Find where the given text appears and provide that cell's center as [X, Y] coordinate. 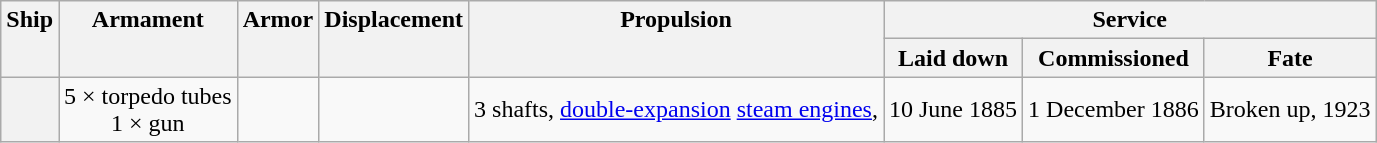
Commissioned [1114, 58]
Armament [148, 39]
Propulsion [676, 39]
1 December 1886 [1114, 110]
Armor [278, 39]
Fate [1290, 58]
5 × torpedo tubes1 × gun [148, 110]
3 shafts, double-expansion steam engines, [676, 110]
Service [1130, 20]
Broken up, 1923 [1290, 110]
Laid down [954, 58]
Ship [30, 39]
Displacement [394, 39]
10 June 1885 [954, 110]
